Scan for the cell matching the given text and deliver its (x, y) coordinate at center. 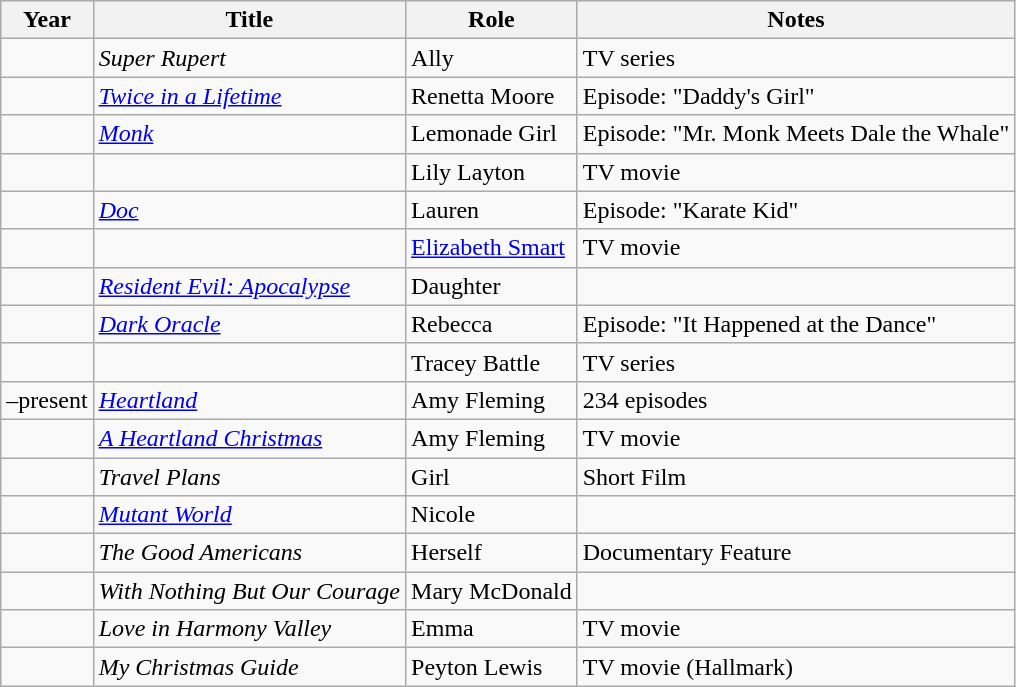
Herself (492, 553)
Girl (492, 477)
Episode: "Karate Kid" (796, 210)
TV movie (Hallmark) (796, 667)
My Christmas Guide (249, 667)
Tracey Battle (492, 362)
Title (249, 20)
The Good Americans (249, 553)
Lily Layton (492, 172)
Dark Oracle (249, 324)
Episode: "It Happened at the Dance" (796, 324)
Monk (249, 134)
Role (492, 20)
Mary McDonald (492, 591)
234 episodes (796, 400)
Notes (796, 20)
Daughter (492, 286)
Ally (492, 58)
Resident Evil: Apocalypse (249, 286)
Twice in a Lifetime (249, 96)
Lemonade Girl (492, 134)
–present (47, 400)
Nicole (492, 515)
With Nothing But Our Courage (249, 591)
Mutant World (249, 515)
Peyton Lewis (492, 667)
Elizabeth Smart (492, 248)
Travel Plans (249, 477)
Love in Harmony Valley (249, 629)
Rebecca (492, 324)
Episode: "Daddy's Girl" (796, 96)
Lauren (492, 210)
Short Film (796, 477)
Doc (249, 210)
Emma (492, 629)
Heartland (249, 400)
Year (47, 20)
Renetta Moore (492, 96)
Documentary Feature (796, 553)
A Heartland Christmas (249, 438)
Episode: "Mr. Monk Meets Dale the Whale" (796, 134)
Super Rupert (249, 58)
